Capture the cell that displays the provided text and extract its (X, Y) central coordinate. 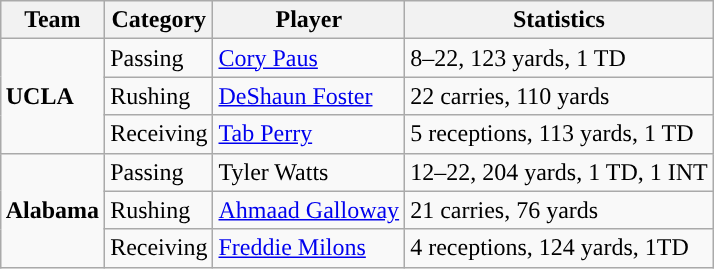
Freddie Milons (309, 248)
8–22, 123 yards, 1 TD (560, 58)
UCLA (52, 96)
Statistics (560, 20)
Team (52, 20)
Alabama (52, 210)
12–22, 204 yards, 1 TD, 1 INT (560, 172)
Category (159, 20)
Tyler Watts (309, 172)
5 receptions, 113 yards, 1 TD (560, 134)
4 receptions, 124 yards, 1TD (560, 248)
Player (309, 20)
21 carries, 76 yards (560, 210)
DeShaun Foster (309, 96)
Tab Perry (309, 134)
Cory Paus (309, 58)
Ahmaad Galloway (309, 210)
22 carries, 110 yards (560, 96)
